Determine the (X, Y) coordinate at the center of the cell enclosing the given text.  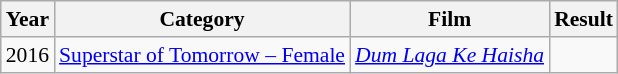
Category (202, 19)
Result (584, 19)
2016 (28, 55)
Year (28, 19)
Dum Laga Ke Haisha (450, 55)
Superstar of Tomorrow – Female (202, 55)
Film (450, 19)
